Find where the given text appears and provide that cell's center as [X, Y] coordinate. 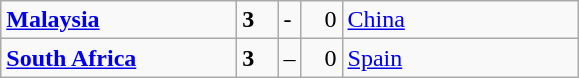
- [290, 20]
Spain [460, 58]
South Africa [119, 58]
China [460, 20]
Malaysia [119, 20]
– [290, 58]
